Detect which cell encompasses the target text, then output its [x, y] center coordinate. 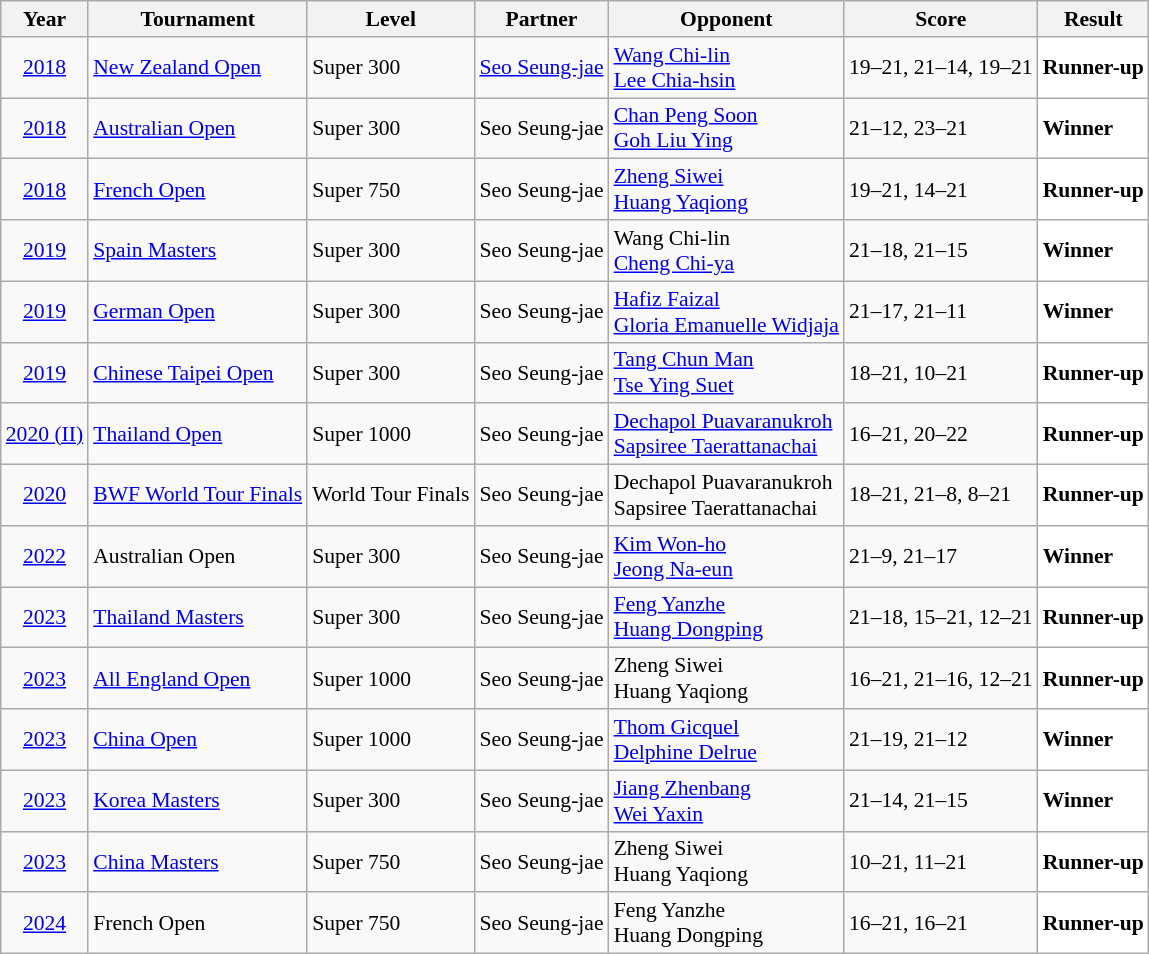
21–18, 21–15 [941, 250]
Chan Peng Soon Goh Liu Ying [726, 128]
Kim Won-ho Jeong Na-eun [726, 556]
Thom Gicquel Delphine Delrue [726, 740]
Partner [541, 19]
BWF World Tour Finals [198, 496]
19–21, 21–14, 19–21 [941, 68]
Chinese Taipei Open [198, 372]
21–14, 21–15 [941, 800]
19–21, 14–21 [941, 190]
16–21, 21–16, 12–21 [941, 678]
Wang Chi-lin Lee Chia-hsin [726, 68]
Jiang Zhenbang Wei Yaxin [726, 800]
China Open [198, 740]
2022 [44, 556]
Thailand Open [198, 434]
16–21, 20–22 [941, 434]
World Tour Finals [390, 496]
10–21, 11–21 [941, 862]
21–17, 21–11 [941, 312]
Level [390, 19]
2020 (II) [44, 434]
New Zealand Open [198, 68]
21–12, 23–21 [941, 128]
All England Open [198, 678]
Score [941, 19]
Hafiz Faizal Gloria Emanuelle Widjaja [726, 312]
Result [1094, 19]
Opponent [726, 19]
Wang Chi-lin Cheng Chi-ya [726, 250]
Spain Masters [198, 250]
2020 [44, 496]
German Open [198, 312]
Tournament [198, 19]
Korea Masters [198, 800]
2024 [44, 924]
21–19, 21–12 [941, 740]
21–18, 15–21, 12–21 [941, 618]
18–21, 21–8, 8–21 [941, 496]
18–21, 10–21 [941, 372]
Thailand Masters [198, 618]
China Masters [198, 862]
Tang Chun Man Tse Ying Suet [726, 372]
21–9, 21–17 [941, 556]
Year [44, 19]
16–21, 16–21 [941, 924]
